From the cell containing the given text, extract its center point as (X, Y) coordinate. 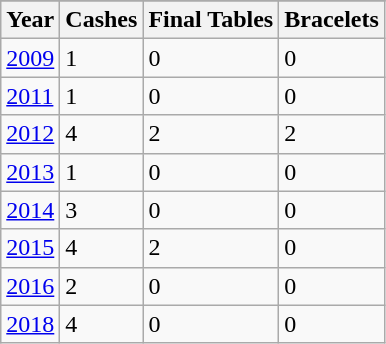
2013 (30, 172)
2011 (30, 96)
3 (102, 210)
Cashes (102, 20)
2018 (30, 324)
2012 (30, 134)
2016 (30, 286)
Year (30, 20)
Bracelets (332, 20)
2009 (30, 58)
2014 (30, 210)
2015 (30, 248)
Final Tables (211, 20)
